Detect which cell encompasses the target text, then output its [X, Y] center coordinate. 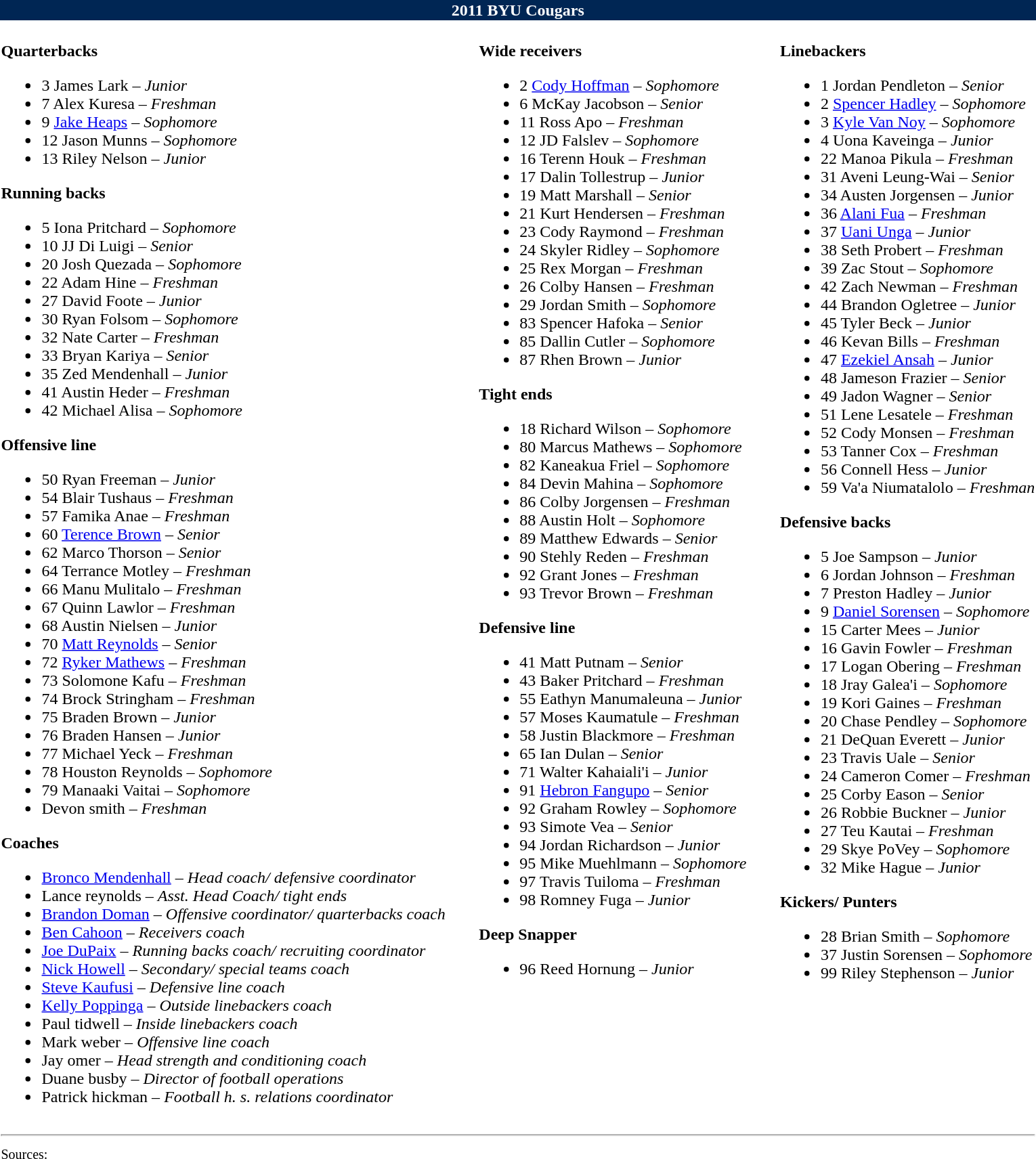
2011 BYU Cougars [518, 10]
